Detect which cell encompasses the target text, then output its (X, Y) center coordinate. 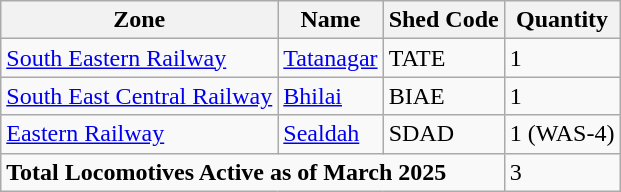
BIAE (444, 96)
Bhilai (330, 96)
Tatanagar (330, 58)
SDAD (444, 134)
Shed Code (444, 20)
1 (WAS-4) (562, 134)
Quantity (562, 20)
Name (330, 20)
Sealdah (330, 134)
South East Central Railway (140, 96)
3 (562, 172)
Zone (140, 20)
South Eastern Railway (140, 58)
TATE (444, 58)
Total Locomotives Active as of March 2025 (252, 172)
Eastern Railway (140, 134)
